Extract the [X, Y] coordinate from the center of the cell holding the provided text.  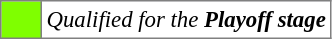
Qualified for the Playoff stage [186, 20]
